Search for the cell housing the specified text and yield its (x, y) center coordinate. 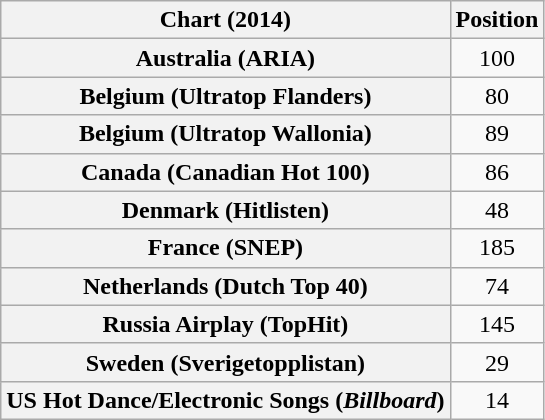
100 (497, 58)
US Hot Dance/Electronic Songs (Billboard) (226, 400)
Belgium (Ultratop Wallonia) (226, 134)
Russia Airplay (TopHit) (226, 324)
Denmark (Hitlisten) (226, 210)
Netherlands (Dutch Top 40) (226, 286)
France (SNEP) (226, 248)
Belgium (Ultratop Flanders) (226, 96)
48 (497, 210)
Canada (Canadian Hot 100) (226, 172)
Australia (ARIA) (226, 58)
145 (497, 324)
89 (497, 134)
74 (497, 286)
80 (497, 96)
14 (497, 400)
185 (497, 248)
Position (497, 20)
Sweden (Sverigetopplistan) (226, 362)
29 (497, 362)
86 (497, 172)
Chart (2014) (226, 20)
